Determine the [x, y] coordinate at the center of the cell enclosing the given text.  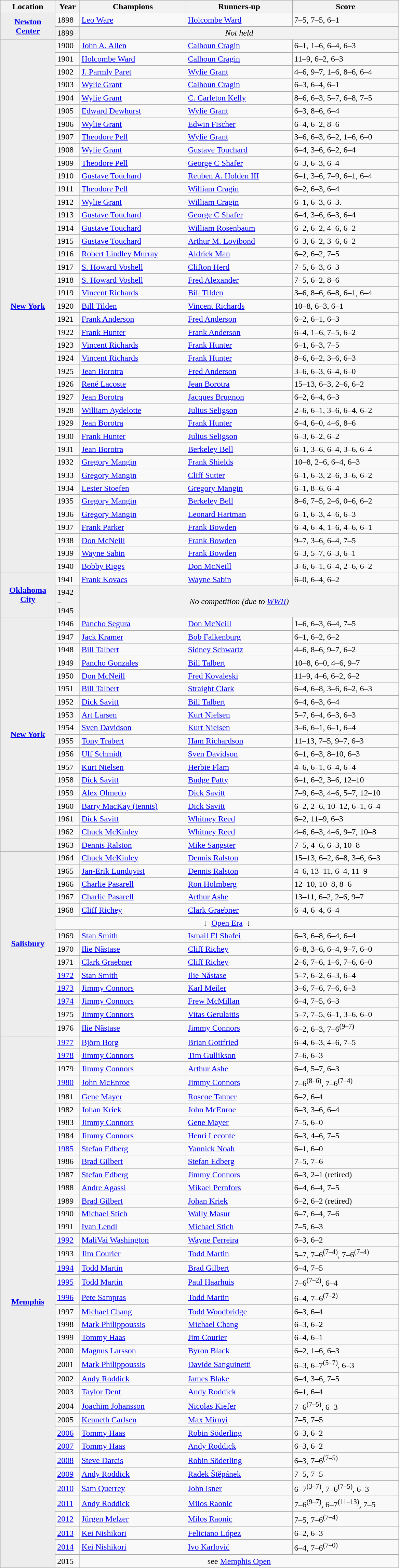
1–6, 6–3, 6–4, 7–5 [345, 624]
Salisbury [28, 943]
Champions [133, 7]
1900 [68, 46]
1904 [68, 98]
4–6, 13–11, 6–4, 11–9 [345, 871]
John Isner [239, 1488]
6–1, 8–6, 6–4 [345, 488]
6–3, 6–4, 6–1 [345, 85]
2010 [68, 1488]
6–1, 6–0 [345, 1149]
Herbie Flam [239, 767]
1939 [68, 553]
1978 [68, 1055]
7–6, 6–3 [345, 1055]
6–1, 6–2, 3–6, 12–10 [345, 780]
Budge Patty [239, 780]
7–6(7–5), 6–3 [345, 1406]
1952 [68, 702]
2012 [68, 1519]
1969 [68, 936]
6–3, 6–4 [345, 1311]
11–9, 6–2, 6–3 [345, 59]
1913 [68, 215]
Pancho Segura [133, 624]
7–9, 6–3, 4–6, 5–7, 12–10 [345, 793]
1933 [68, 475]
8–6, 6–3, 5–7, 6–8, 7–5 [345, 98]
1931 [68, 449]
6–3, 3–6, 6–4 [345, 1110]
1981 [68, 1097]
Arthur M. Lovibond [239, 241]
12–10, 10–8, 8–6 [345, 884]
Frew McMillan [239, 1001]
6–4, 1–6, 7–5, 6–2 [345, 332]
6–1, 1–6, 6–4, 6–3 [345, 46]
2015 [68, 1561]
Kenneth Carlsen [133, 1420]
Yannick Noah [239, 1149]
Leonard Hartman [239, 514]
1972 [68, 975]
Vitas Gerulaitis [239, 1014]
6–1, 6–3, 8–10, 6–3 [345, 754]
1906 [68, 124]
6–2, 2–6, 10–12, 6–1, 6–4 [345, 806]
6–1, 6–3, 4–6, 6–3 [345, 514]
1959 [68, 793]
1998 [68, 1324]
1995 [68, 1282]
2004 [68, 1406]
1924 [68, 358]
13–11, 6–2, 2–6, 9–7 [345, 897]
1980 [68, 1082]
Barry MacKay (tennis) [133, 806]
1902 [68, 72]
Byron Black [239, 1351]
Bob Falkenburg [239, 637]
3–6, 6–1, 6–1, 6–4 [345, 728]
Alex Olmedo [133, 793]
1947 [68, 637]
Art Larsen [133, 715]
Straight Clark [239, 689]
Runners-up [239, 7]
Ulf Schmidt [133, 754]
6–1, 3–6, 7–9, 6–1, 6–4 [345, 176]
6–4, 6–4, 7–5 [345, 1188]
Edward Dewhurst [133, 111]
1996 [68, 1298]
11–9, 4–6, 6–2, 6–2 [345, 676]
1901 [68, 59]
Cliff Sutter [239, 475]
6–3, 6–2, 3–6, 6–2 [345, 241]
1997 [68, 1311]
6–2, 11–9, 6–3 [345, 819]
6–1, 3–6, 6–4, 3–6, 6–4 [345, 449]
1965 [68, 871]
1951 [68, 689]
Wayne Ferreira [239, 1240]
Location [28, 7]
Max Mirnyi [239, 1420]
6–4, 6–0, 4–6, 8–6 [345, 423]
4–6, 8–6, 9–7, 6–2 [345, 650]
1919 [68, 293]
1967 [68, 897]
Newton Center [28, 26]
Frank Shields [239, 462]
1994 [68, 1268]
1973 [68, 988]
6–7(3–7), 7–6(7–5), 6–3 [345, 1488]
1934 [68, 488]
Memphis [28, 1302]
Mike Sangster [239, 845]
Not held [239, 33]
1927 [68, 397]
6–4, 3–6, 6–3, 6–4 [345, 215]
Roscoe Tanner [239, 1097]
5–7, 6–2, 6–3, 6–4 [345, 975]
1968 [68, 910]
1926 [68, 384]
1908 [68, 150]
6–4, 7–5, 6–3 [345, 1001]
1932 [68, 462]
6–4, 3–6, 6–2, 6–4 [345, 150]
Fred Kovaleski [239, 676]
1958 [68, 780]
Radek Štěpánek [239, 1474]
6–4, 6–8, 3–6, 6–2, 6–3 [345, 689]
6–8, 3–6, 6–4, 9–7, 6–0 [345, 949]
7–6(8–6), 7–6(7–4) [345, 1082]
Pancho Gonzales [133, 663]
Jan-Erik Lundqvist [133, 871]
6–2, 6–2, 7–5 [345, 254]
6–3, 6–3, 6–4 [345, 163]
Wally Masur [239, 1214]
7–5, 6–2, 8–6 [345, 280]
1910 [68, 176]
Jack Kramer [133, 637]
6–4, 6–3, 6–4 [345, 702]
1915 [68, 241]
Reuben A. Holden III [239, 176]
William Aydelotte [133, 410]
Leo Ware [133, 20]
1917 [68, 267]
1979 [68, 1068]
15–13, 6–2, 6–8, 3–6, 6–3 [345, 858]
1983 [68, 1123]
Pete Sampras [133, 1298]
1918 [68, 280]
6–2, 6–2 (retired) [345, 1201]
1991 [68, 1227]
6–4, 5–7, 6–3 [345, 1068]
2003 [68, 1392]
1898 [68, 20]
6–7, 6–4, 7–6 [345, 1214]
2006 [68, 1433]
1920 [68, 306]
6–4, 6–3, 4–6, 7–5 [345, 1042]
Karl Meiler [239, 988]
2–6, 7–6, 1–6, 7–6, 6–0 [345, 962]
Sam Querrey [133, 1488]
6–3, 6–2, 6–2 [345, 436]
1954 [68, 728]
4–6, 6–3, 4–6, 9–7, 10–8 [345, 832]
Sidney Schwartz [239, 650]
1935 [68, 501]
Ivo Karlović [239, 1547]
3–6, 7–6, 7–6, 6–3 [345, 988]
1982 [68, 1110]
1984 [68, 1136]
6–3, 5–7, 6–3, 6–1 [345, 553]
6–4, 7–6(7–0) [345, 1547]
5–7, 7–5, 6–1, 3–6, 6–0 [345, 1014]
1992 [68, 1240]
6–3, 7–6(7–5) [345, 1460]
7–5, 7–5, 6–1 [345, 20]
Robert Lindley Murray [133, 254]
7–5, 6–3 [345, 1227]
1957 [68, 767]
MaliVai Washington [133, 1240]
2007 [68, 1446]
C. Carleton Kelly [239, 98]
1971 [68, 962]
6–2, 6–4 [345, 1097]
1962 [68, 832]
6–4, 7–5 [345, 1268]
Davide Sanguinetti [239, 1365]
Tony Trabert [133, 741]
6–4, 6–4, 1–6, 4–6, 6–1 [345, 527]
6–3, 2–1 (retired) [345, 1175]
2014 [68, 1547]
1948 [68, 650]
John A. Allen [133, 46]
6–1, 6–3, 6–3. [345, 202]
6–4, 6–4, 6–4 [345, 910]
1955 [68, 741]
1930 [68, 436]
6–2, 6–2, 4–6, 6–2 [345, 228]
1964 [68, 858]
4–6, 6–1, 6–4, 6–4 [345, 767]
1999 [68, 1337]
1961 [68, 819]
1909 [68, 163]
2001 [68, 1365]
6–1, 6–3, 2–6, 3–6, 6–2 [345, 475]
6–2, 1–6, 6–3 [345, 1351]
Frank Kovacs [133, 579]
Jacques Brugnon [239, 397]
7–5, 6–0 [345, 1123]
1912 [68, 202]
15–13, 6–3, 2–6, 6–2 [345, 384]
10–8, 6–3, 6–1 [345, 306]
1985 [68, 1149]
1942 –1945 [68, 602]
1956 [68, 754]
6–4, 3–6, 7–5 [345, 1379]
7–5, 7–6(7–4) [345, 1519]
1986 [68, 1162]
2000 [68, 1351]
1925 [68, 371]
6–0, 6–4, 6–2 [345, 579]
1922 [68, 332]
7–5, 7–6 [345, 1162]
1975 [68, 1014]
6–2, 6–3 [345, 1533]
Oklahoma City [28, 595]
11–13, 7–5, 9–7, 6–3 [345, 741]
1941 [68, 579]
Edwin Fischer [239, 124]
1928 [68, 410]
1970 [68, 949]
10–8, 2–6, 6–4, 6–3 [345, 462]
3–6, 8–6, 6–8, 6–1, 6–4 [345, 293]
3–6, 6–3, 6–2, 1–6, 6–0 [345, 137]
5–7, 7–6(7–4), 7–6(7–4) [345, 1254]
Ham Richardson [239, 741]
1905 [68, 111]
René Lacoste [133, 384]
Aldrick Man [239, 254]
7–6(9–7), 6–7(11–13), 7–5 [345, 1503]
6–3, 4–6, 7–5 [345, 1136]
6–3, 8–6, 6–4 [345, 111]
1937 [68, 527]
10–8, 6–0, 4–6, 9–7 [345, 663]
6–2, 6–3, 6–4 [345, 189]
1977 [68, 1042]
1907 [68, 137]
Tim Gullikson [239, 1055]
Score [345, 7]
1989 [68, 1201]
3–6, 6–3, 6–4, 6–0 [345, 371]
2009 [68, 1474]
2005 [68, 1420]
↓ Open Era ↓ [227, 923]
1903 [68, 85]
1966 [68, 884]
Paul Haarhuis [239, 1282]
1938 [68, 540]
6–4, 7–6(7–2) [345, 1298]
9–7, 3–6, 6–4, 7–5 [345, 540]
Mikael Pernfors [239, 1188]
1923 [68, 345]
Lester Stoefen [133, 488]
Todd Woodbridge [239, 1311]
8–6, 7–5, 2–6, 0–6, 6–2 [345, 501]
Bobby Riggs [133, 566]
Magnus Larsson [133, 1351]
2008 [68, 1460]
Ivan Lendl [133, 1227]
3–6, 6–1, 6–4, 2–6, 6–2 [345, 566]
7–5, 6–3, 6–3 [345, 267]
Nicolas Kiefer [239, 1406]
7–6(7–2), 6–4 [345, 1282]
8–6, 6–2, 3–6, 6–3 [345, 358]
Brian Gottfried [239, 1042]
No competition (due to WWII) [239, 602]
Ron Holmberg [239, 884]
Björn Borg [133, 1042]
Jürgen Melzer [133, 1519]
6–2, 6–3, 7–6(9–7) [345, 1028]
1988 [68, 1188]
1953 [68, 715]
4–6, 9–7, 1–6, 8–6, 6–4 [345, 72]
Clifton Herd [239, 267]
1929 [68, 423]
2013 [68, 1533]
2–6, 6–1, 3–6, 6–4, 6–2 [345, 410]
6–3, 6–7(5–7), 6–3 [345, 1365]
Fred Alexander [239, 280]
1993 [68, 1254]
1974 [68, 1001]
6–1, 6–2, 6–2 [345, 637]
Henri Leconte [239, 1136]
6–1, 6–4 [345, 1392]
1936 [68, 514]
Feliciano López [239, 1533]
J. Parmly Paret [133, 72]
6–4, 6–1 [345, 1337]
1914 [68, 228]
Frank Parker [133, 527]
1976 [68, 1028]
2011 [68, 1503]
James Blake [239, 1379]
2002 [68, 1379]
6–3, 6–8, 6–4, 6–4 [345, 936]
1946 [68, 624]
1940 [68, 566]
1921 [68, 319]
Taylor Dent [133, 1392]
Andre Agassi [133, 1188]
Steve Darcis [133, 1460]
1963 [68, 845]
6–2, 6–4, 6–3 [345, 397]
Joachim Johansson [133, 1406]
see Memphis Open [239, 1561]
6–1, 6–3, 7–5 [345, 345]
1916 [68, 254]
5–7, 6–4, 6–3, 6–3 [345, 715]
1987 [68, 1175]
6–2, 6–1, 6–3 [345, 319]
1899 [68, 33]
6–4, 6–2, 8–6 [345, 124]
1960 [68, 806]
1950 [68, 676]
Year [68, 7]
William Rosenbaum [239, 228]
7–5, 4–6, 6–3, 10–8 [345, 845]
Ismail El Shafei [239, 936]
1990 [68, 1214]
1949 [68, 663]
1911 [68, 189]
